Determine the [X, Y] coordinate at the center of the cell enclosing the given text.  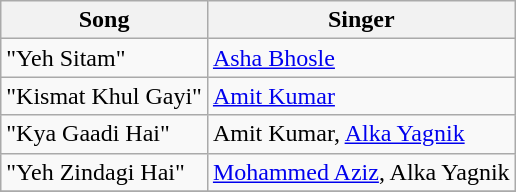
"Yeh Zindagi Hai" [104, 172]
Mohammed Aziz, Alka Yagnik [361, 172]
Amit Kumar, Alka Yagnik [361, 134]
"Kya Gaadi Hai" [104, 134]
Singer [361, 20]
Amit Kumar [361, 96]
"Yeh Sitam" [104, 58]
Asha Bhosle [361, 58]
Song [104, 20]
"Kismat Khul Gayi" [104, 96]
